From the cell containing the given text, extract its center point as [X, Y] coordinate. 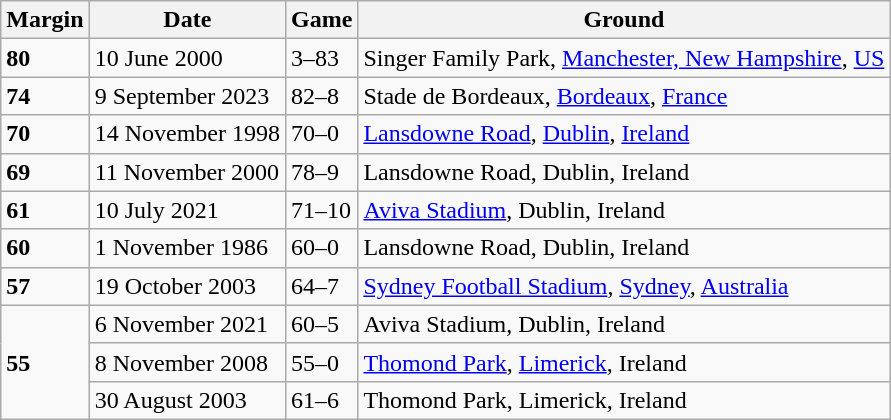
82–8 [321, 96]
6 November 2021 [187, 324]
8 November 2008 [187, 362]
Stade de Bordeaux, Bordeaux, France [624, 96]
Margin [45, 20]
60 [45, 248]
55 [45, 362]
61 [45, 210]
69 [45, 172]
60–0 [321, 248]
61–6 [321, 400]
70–0 [321, 134]
19 October 2003 [187, 286]
3–83 [321, 58]
74 [45, 96]
70 [45, 134]
10 July 2021 [187, 210]
Date [187, 20]
9 September 2023 [187, 96]
Sydney Football Stadium, Sydney, Australia [624, 286]
80 [45, 58]
78–9 [321, 172]
10 June 2000 [187, 58]
55–0 [321, 362]
11 November 2000 [187, 172]
57 [45, 286]
71–10 [321, 210]
30 August 2003 [187, 400]
Singer Family Park, Manchester, New Hampshire, US [624, 58]
64–7 [321, 286]
1 November 1986 [187, 248]
Ground [624, 20]
14 November 1998 [187, 134]
Game [321, 20]
60–5 [321, 324]
